Return [x, y] of the center of cell containing provided text 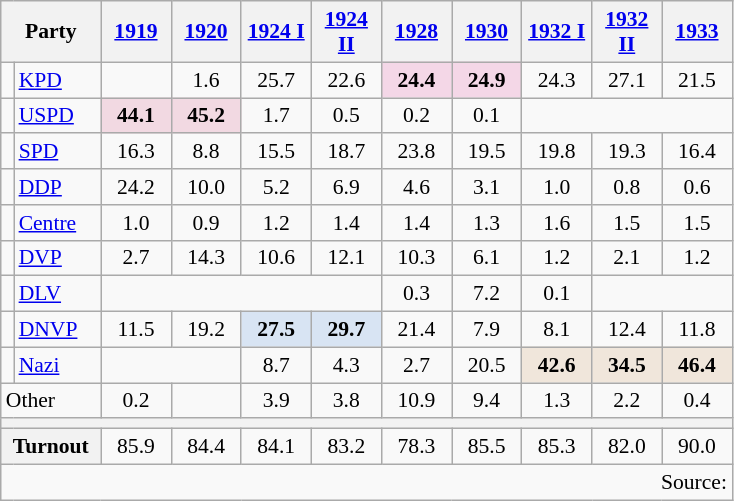
45.2 [206, 116]
19.5 [487, 152]
11.5 [136, 330]
9.4 [487, 401]
83.2 [346, 447]
3.9 [276, 401]
SPD [58, 152]
2.2 [627, 401]
0.4 [697, 401]
Party [51, 32]
Other [51, 401]
14.3 [206, 258]
24.9 [487, 80]
23.8 [416, 152]
6.1 [487, 258]
20.5 [487, 365]
84.4 [206, 447]
1920 [206, 32]
3.8 [346, 401]
16.4 [697, 152]
19.3 [627, 152]
34.5 [627, 365]
25.7 [276, 80]
78.3 [416, 447]
19.2 [206, 330]
27.1 [627, 80]
4.6 [416, 187]
1930 [487, 32]
18.7 [346, 152]
10.0 [206, 187]
3.1 [487, 187]
1924 II [346, 32]
85.5 [487, 447]
19.8 [557, 152]
0.6 [697, 187]
8.8 [206, 152]
Centre [58, 223]
1933 [697, 32]
4.3 [346, 365]
Source: [366, 482]
2.1 [627, 258]
DNVP [58, 330]
8.1 [557, 330]
29.7 [346, 330]
24.3 [557, 80]
DVP [58, 258]
5.2 [276, 187]
7.9 [487, 330]
1924 I [276, 32]
8.7 [276, 365]
0.5 [346, 116]
90.0 [697, 447]
KPD [58, 80]
6.9 [346, 187]
10.3 [416, 258]
16.3 [136, 152]
42.6 [557, 365]
12.4 [627, 330]
0.3 [416, 294]
1919 [136, 32]
82.0 [627, 447]
85.9 [136, 447]
24.2 [136, 187]
44.1 [136, 116]
15.5 [276, 152]
7.2 [487, 294]
1932 I [557, 32]
0.8 [627, 187]
DLV [58, 294]
27.5 [276, 330]
Turnout [51, 447]
USPD [58, 116]
85.3 [557, 447]
10.6 [276, 258]
DDP [58, 187]
10.9 [416, 401]
21.5 [697, 80]
1932 II [627, 32]
1.7 [276, 116]
84.1 [276, 447]
46.4 [697, 365]
11.8 [697, 330]
Nazi [58, 365]
24.4 [416, 80]
21.4 [416, 330]
12.1 [346, 258]
0.9 [206, 223]
22.6 [346, 80]
1928 [416, 32]
